Locate the cell with the specified text and output its [X, Y] center coordinate. 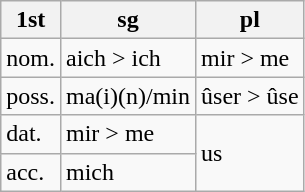
nom. [31, 58]
us [250, 153]
mich [128, 172]
aich > ich [128, 58]
dat. [31, 134]
1st [31, 20]
pl [250, 20]
acc. [31, 172]
ma(i)(n)/min [128, 96]
ûser > ûse [250, 96]
poss. [31, 96]
sg [128, 20]
